Pinpoint the cell where the given text exists, returning its [x, y] midpoint coordinate. 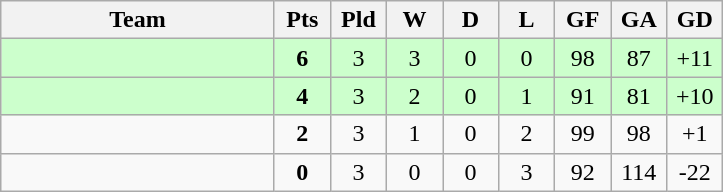
L [527, 20]
114 [639, 172]
87 [639, 58]
+10 [695, 96]
81 [639, 96]
Team [138, 20]
4 [302, 96]
D [470, 20]
GD [695, 20]
Pts [302, 20]
6 [302, 58]
W [414, 20]
GA [639, 20]
91 [583, 96]
92 [583, 172]
GF [583, 20]
99 [583, 134]
+1 [695, 134]
-22 [695, 172]
Pld [358, 20]
+11 [695, 58]
